Return (x, y) of the center of cell containing provided text 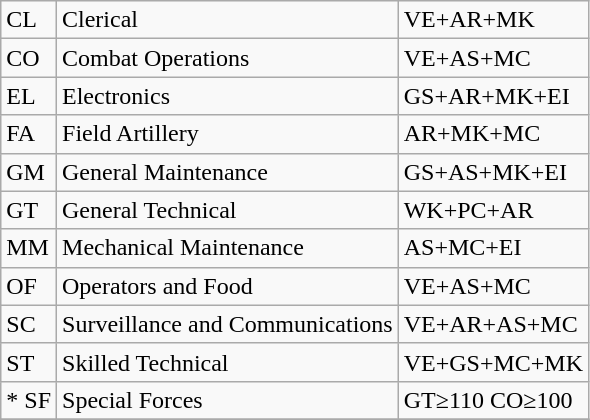
GM (29, 172)
ST (29, 362)
Special Forces (228, 400)
CO (29, 58)
Operators and Food (228, 286)
CL (29, 20)
GT (29, 210)
VE+GS+MC+MK (493, 362)
GT≥110 CO≥100 (493, 400)
Skilled Technical (228, 362)
MM (29, 248)
GS+AS+MK+EI (493, 172)
Clerical (228, 20)
Field Artillery (228, 134)
* SF (29, 400)
General Maintenance (228, 172)
OF (29, 286)
AR+MK+MC (493, 134)
SC (29, 324)
GS+AR+MK+EI (493, 96)
Mechanical Maintenance (228, 248)
General Technical (228, 210)
VE+AR+AS+MC (493, 324)
EL (29, 96)
VE+AR+MK (493, 20)
Combat Operations (228, 58)
Surveillance and Communications (228, 324)
WK+PC+AR (493, 210)
AS+MC+EI (493, 248)
FA (29, 134)
Electronics (228, 96)
